Search for the cell housing the specified text and yield its [x, y] center coordinate. 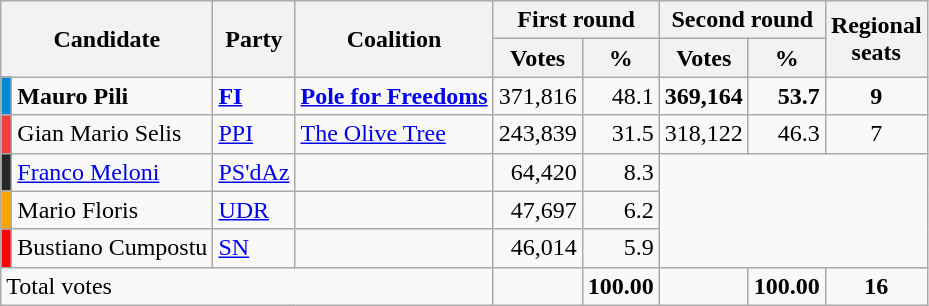
46,014 [538, 248]
318,122 [704, 134]
SN [254, 248]
8.3 [620, 172]
9 [876, 96]
48.1 [620, 96]
46.3 [786, 134]
5.9 [620, 248]
6.2 [620, 210]
PS'dAz [254, 172]
PPI [254, 134]
Candidate [107, 39]
64,420 [538, 172]
Regional seats [876, 39]
First round [576, 20]
Coalition [394, 39]
Mauro Pili [112, 96]
The Olive Tree [394, 134]
47,697 [538, 210]
53.7 [786, 96]
Pole for Freedoms [394, 96]
16 [876, 286]
369,164 [704, 96]
Party [254, 39]
243,839 [538, 134]
Gian Mario Selis [112, 134]
Second round [742, 20]
Franco Meloni [112, 172]
31.5 [620, 134]
371,816 [538, 96]
UDR [254, 210]
Bustiano Cumpostu [112, 248]
7 [876, 134]
Total votes [247, 286]
FI [254, 96]
Mario Floris [112, 210]
